Output the [x, y] coordinate of the center of the cell containing the given text.  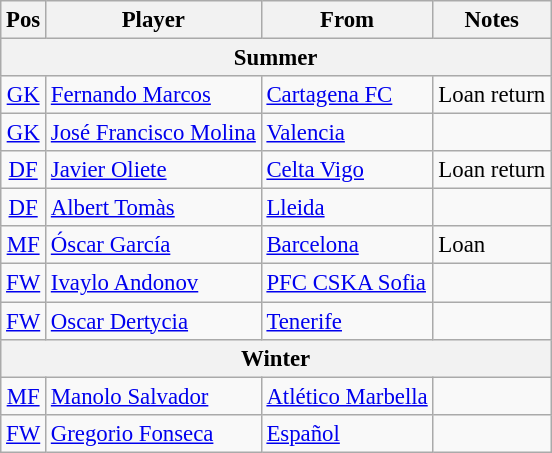
Tenerife [347, 321]
Valencia [347, 133]
Español [347, 433]
Barcelona [347, 245]
From [347, 20]
PFC CSKA Sofia [347, 283]
Atlético Marbella [347, 396]
Ivaylo Andonov [154, 283]
Óscar García [154, 245]
Summer [276, 58]
Celta Vigo [347, 170]
Oscar Dertycia [154, 321]
José Francisco Molina [154, 133]
Albert Tomàs [154, 208]
Fernando Marcos [154, 95]
Loan [492, 245]
Notes [492, 20]
Cartagena FC [347, 95]
Winter [276, 358]
Player [154, 20]
Manolo Salvador [154, 396]
Gregorio Fonseca [154, 433]
Javier Oliete [154, 170]
Pos [24, 20]
Lleida [347, 208]
